For the text-containing cell, return its midpoint in (x, y) coordinate format. 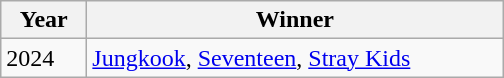
Winner (295, 20)
2024 (44, 58)
Jungkook, Seventeen, Stray Kids (295, 58)
Year (44, 20)
